Pinpoint the cell where the given text exists, returning its (X, Y) midpoint coordinate. 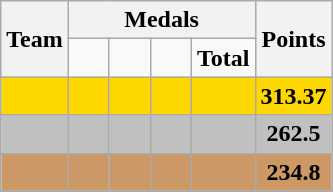
Medals (162, 20)
Points (294, 39)
234.8 (294, 172)
262.5 (294, 134)
Team (35, 39)
Total (223, 58)
313.37 (294, 96)
